Output the [x, y] coordinate of the center of the cell containing the given text.  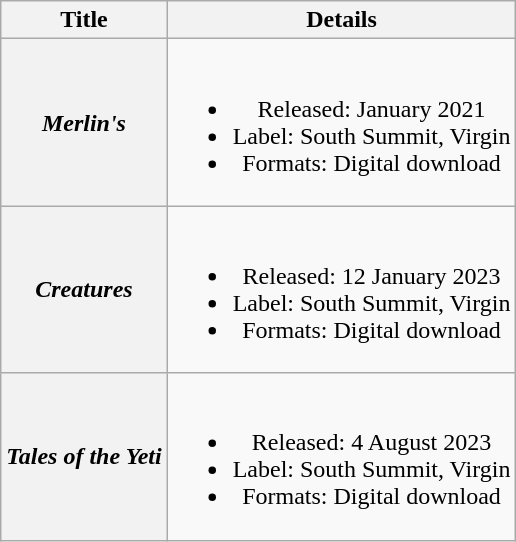
Title [84, 20]
Released: 4 August 2023Label: South Summit, VirginFormats: Digital download [342, 456]
Tales of the Yeti [84, 456]
Merlin's [84, 122]
Details [342, 20]
Released: 12 January 2023Label: South Summit, VirginFormats: Digital download [342, 290]
Creatures [84, 290]
Released: January 2021Label: South Summit, VirginFormats: Digital download [342, 122]
